Return (x, y) of the center of cell containing provided text 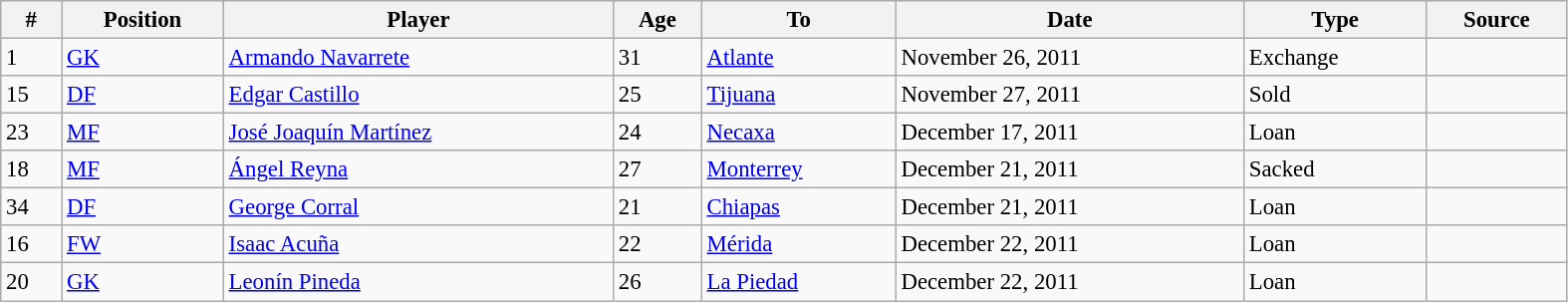
Mérida (799, 244)
November 27, 2011 (1070, 95)
Necaxa (799, 133)
20 (32, 282)
La Piedad (799, 282)
27 (657, 169)
Tijuana (799, 95)
34 (32, 207)
Player (418, 20)
José Joaquín Martínez (418, 133)
24 (657, 133)
# (32, 20)
Exchange (1335, 58)
Sacked (1335, 169)
Edgar Castillo (418, 95)
Position (143, 20)
1 (32, 58)
Sold (1335, 95)
Date (1070, 20)
November 26, 2011 (1070, 58)
Armando Navarrete (418, 58)
15 (32, 95)
31 (657, 58)
Monterrey (799, 169)
Isaac Acuña (418, 244)
23 (32, 133)
Leonín Pineda (418, 282)
16 (32, 244)
To (799, 20)
Chiapas (799, 207)
22 (657, 244)
25 (657, 95)
Ángel Reyna (418, 169)
26 (657, 282)
Type (1335, 20)
Source (1496, 20)
18 (32, 169)
FW (143, 244)
George Corral (418, 207)
Age (657, 20)
Atlante (799, 58)
December 17, 2011 (1070, 133)
21 (657, 207)
